From the cell containing the given text, extract its center point as [x, y] coordinate. 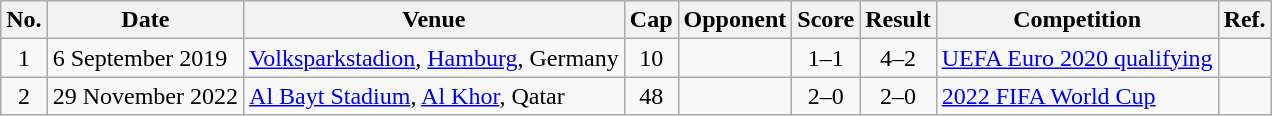
No. [24, 20]
Cap [651, 20]
Result [898, 20]
6 September 2019 [145, 58]
29 November 2022 [145, 96]
1–1 [826, 58]
Al Bayt Stadium, Al Khor, Qatar [434, 96]
10 [651, 58]
Date [145, 20]
4–2 [898, 58]
1 [24, 58]
UEFA Euro 2020 qualifying [1077, 58]
Venue [434, 20]
Opponent [735, 20]
Competition [1077, 20]
Score [826, 20]
Ref. [1244, 20]
48 [651, 96]
Volksparkstadion, Hamburg, Germany [434, 58]
2022 FIFA World Cup [1077, 96]
2 [24, 96]
